Return the [x, y] coordinate for the center point of the cell that contains the specified text.  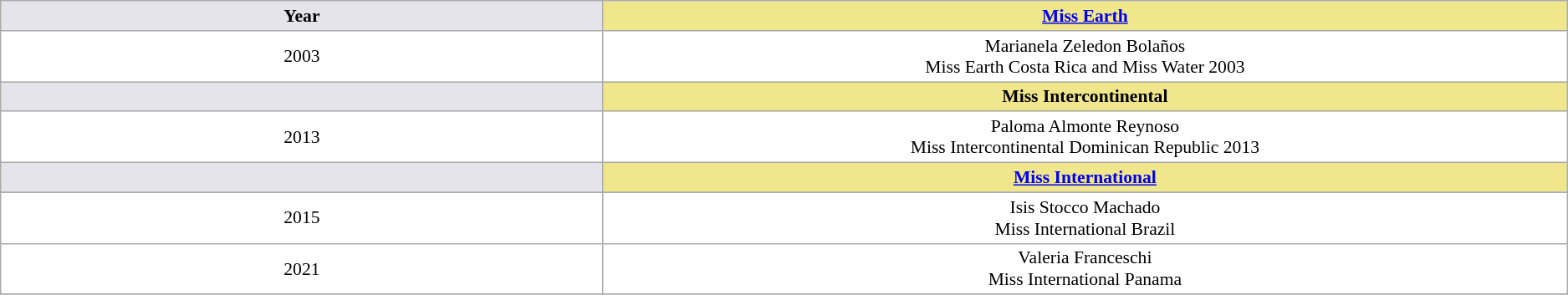
Miss Intercontinental [1085, 97]
2021 [302, 269]
Miss Earth [1085, 16]
Valeria FranceschiMiss International Panama [1085, 269]
Miss International [1085, 177]
Isis Stocco MachadoMiss International Brazil [1085, 217]
Marianela Zeledon BolañosMiss Earth Costa Rica and Miss Water 2003 [1085, 55]
2013 [302, 137]
2015 [302, 217]
Paloma Almonte ReynosoMiss Intercontinental Dominican Republic 2013 [1085, 137]
Year [302, 16]
2003 [302, 55]
